Return the (X, Y) coordinate for the center point of the cell that contains the specified text.  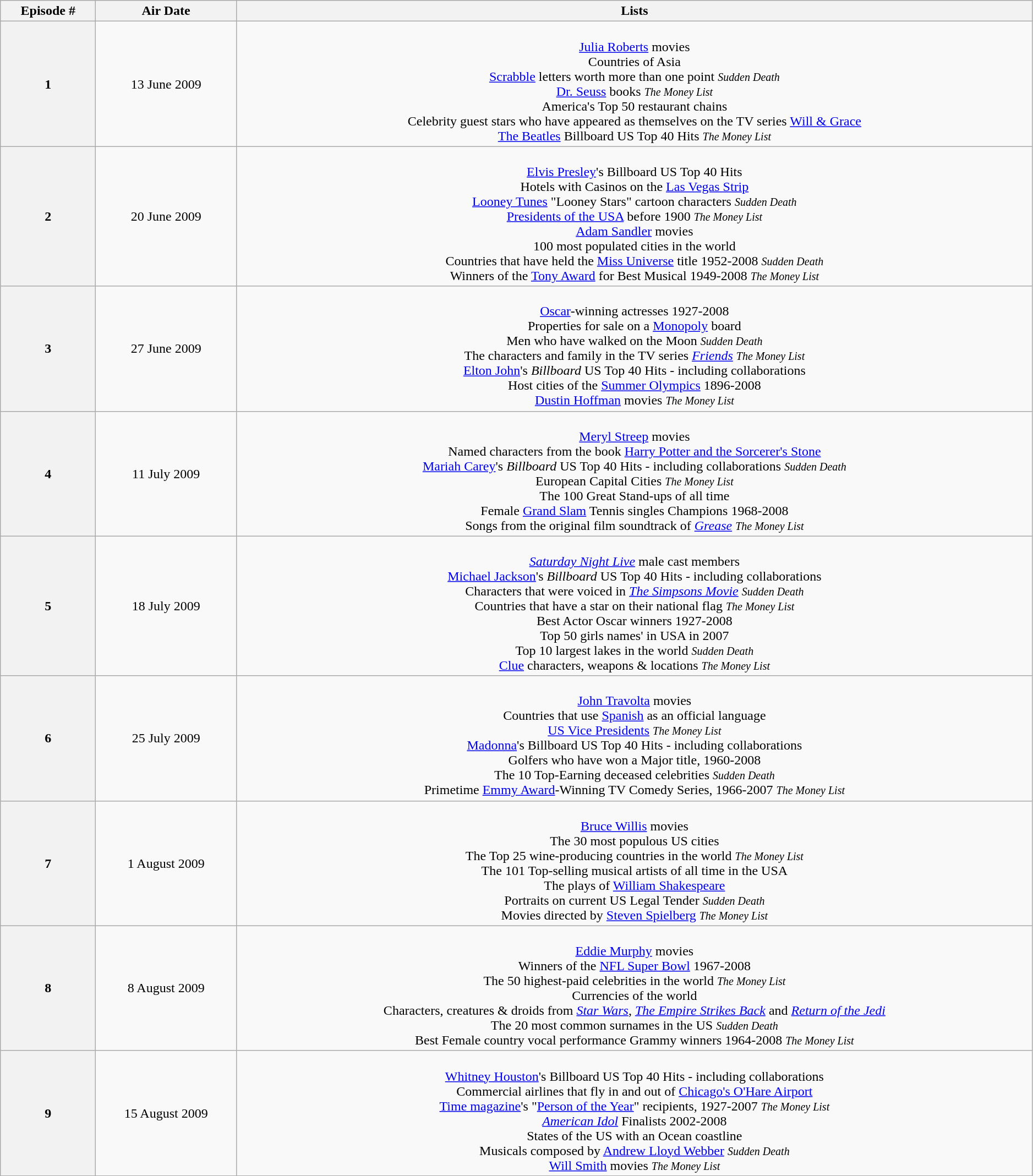
1 August 2009 (166, 863)
11 July 2009 (166, 473)
25 July 2009 (166, 739)
6 (48, 739)
8 (48, 988)
13 June 2009 (166, 84)
5 (48, 606)
3 (48, 349)
1 (48, 84)
Episode # (48, 11)
2 (48, 216)
4 (48, 473)
Lists (634, 11)
9 (48, 1113)
18 July 2009 (166, 606)
27 June 2009 (166, 349)
7 (48, 863)
8 August 2009 (166, 988)
Air Date (166, 11)
15 August 2009 (166, 1113)
20 June 2009 (166, 216)
